Capture the cell that displays the provided text and extract its (X, Y) central coordinate. 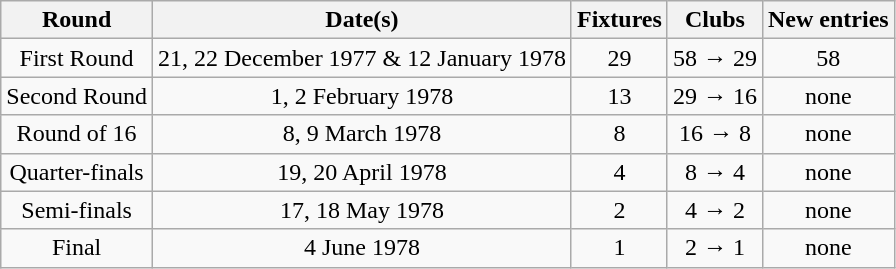
Final (77, 248)
1, 2 February 1978 (362, 96)
29 (619, 58)
13 (619, 96)
First Round (77, 58)
Date(s) (362, 20)
Quarter-finals (77, 172)
Semi-finals (77, 210)
8, 9 March 1978 (362, 134)
4 → 2 (714, 210)
Fixtures (619, 20)
2 (619, 210)
8 (619, 134)
29 → 16 (714, 96)
New entries (828, 20)
Round of 16 (77, 134)
8 → 4 (714, 172)
58 (828, 58)
17, 18 May 1978 (362, 210)
Second Round (77, 96)
21, 22 December 1977 & 12 January 1978 (362, 58)
4 (619, 172)
Clubs (714, 20)
Round (77, 20)
4 June 1978 (362, 248)
58 → 29 (714, 58)
16 → 8 (714, 134)
1 (619, 248)
19, 20 April 1978 (362, 172)
2 → 1 (714, 248)
